Return (X, Y) of the center of cell containing provided text 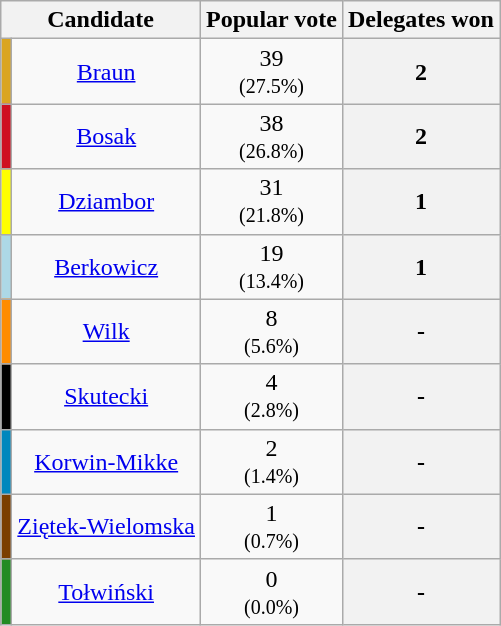
31(21.8%) (272, 202)
Delegates won (420, 20)
2(1.4%) (272, 462)
Braun (106, 72)
Candidate (101, 20)
Popular vote (272, 20)
4(2.8%) (272, 396)
Ziętek-Wielomska (106, 526)
39(27.5%) (272, 72)
1(0.7%) (272, 526)
Berkowicz (106, 266)
38(26.8%) (272, 136)
Dziambor (106, 202)
0(0.0%) (272, 592)
Bosak (106, 136)
8(5.6%) (272, 332)
Wilk (106, 332)
19(13.4%) (272, 266)
Tołwiński (106, 592)
Skutecki (106, 396)
Korwin-Mikke (106, 462)
